Capture the cell that displays the provided text and extract its (X, Y) central coordinate. 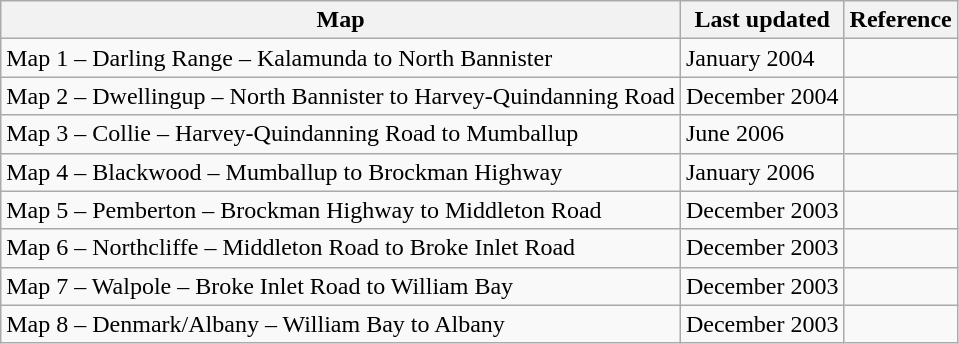
Map 1 – Darling Range – Kalamunda to North Bannister (341, 58)
January 2004 (762, 58)
Map 5 – Pemberton – Brockman Highway to Middleton Road (341, 210)
Reference (900, 20)
January 2006 (762, 172)
December 2004 (762, 96)
Map 4 – Blackwood – Mumballup to Brockman Highway (341, 172)
Map 7 – Walpole – Broke Inlet Road to William Bay (341, 286)
Map 6 – Northcliffe – Middleton Road to Broke Inlet Road (341, 248)
Map (341, 20)
Map 8 – Denmark/Albany – William Bay to Albany (341, 324)
Map 2 – Dwellingup – North Bannister to Harvey-Quindanning Road (341, 96)
Last updated (762, 20)
Map 3 – Collie – Harvey-Quindanning Road to Mumballup (341, 134)
June 2006 (762, 134)
